From the cell containing the given text, extract its center point as (X, Y) coordinate. 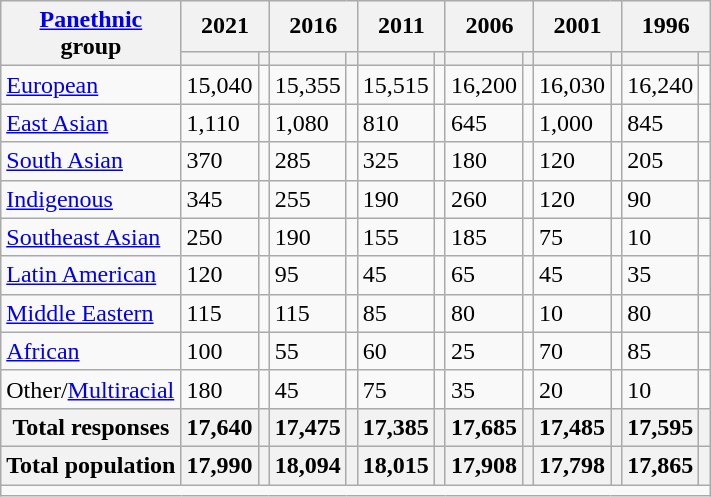
65 (484, 275)
325 (396, 161)
15,355 (308, 85)
17,485 (572, 427)
17,865 (660, 465)
1996 (666, 26)
Middle Eastern (91, 313)
15,040 (220, 85)
18,094 (308, 465)
370 (220, 161)
55 (308, 351)
70 (572, 351)
Indigenous (91, 199)
250 (220, 237)
2011 (401, 26)
345 (220, 199)
1,110 (220, 123)
Southeast Asian (91, 237)
16,030 (572, 85)
90 (660, 199)
16,240 (660, 85)
17,475 (308, 427)
95 (308, 275)
1,080 (308, 123)
155 (396, 237)
17,685 (484, 427)
255 (308, 199)
European (91, 85)
17,908 (484, 465)
Total population (91, 465)
810 (396, 123)
15,515 (396, 85)
17,595 (660, 427)
17,640 (220, 427)
17,385 (396, 427)
845 (660, 123)
African (91, 351)
17,798 (572, 465)
285 (308, 161)
2021 (225, 26)
Panethnicgroup (91, 34)
East Asian (91, 123)
16,200 (484, 85)
Total responses (91, 427)
260 (484, 199)
205 (660, 161)
60 (396, 351)
Other/Multiracial (91, 389)
645 (484, 123)
2001 (578, 26)
2006 (489, 26)
1,000 (572, 123)
Latin American (91, 275)
18,015 (396, 465)
20 (572, 389)
17,990 (220, 465)
185 (484, 237)
100 (220, 351)
South Asian (91, 161)
25 (484, 351)
2016 (313, 26)
